Output the [x, y] coordinate of the center of the cell containing the given text.  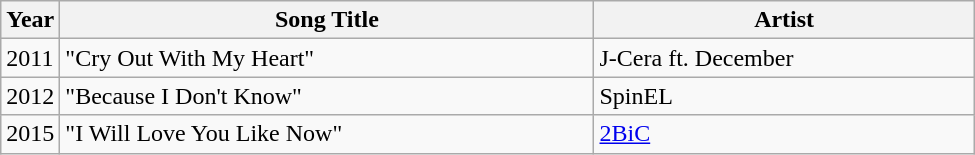
"Because I Don't Know" [327, 96]
SpinEL [784, 96]
2011 [30, 58]
Artist [784, 20]
"Cry Out With My Heart" [327, 58]
Song Title [327, 20]
J-Cera ft. December [784, 58]
Year [30, 20]
"I Will Love You Like Now" [327, 134]
2015 [30, 134]
2BiC [784, 134]
2012 [30, 96]
